Output the [X, Y] coordinate of the center of the cell containing the given text.  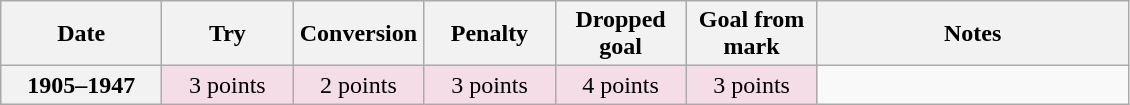
Dropped goal [620, 34]
Try [228, 34]
4 points [620, 85]
Notes [972, 34]
1905–1947 [82, 85]
Conversion [358, 34]
Goal from mark [752, 34]
Penalty [490, 34]
2 points [358, 85]
Date [82, 34]
